Pinpoint the cell where the given text exists, returning its [X, Y] midpoint coordinate. 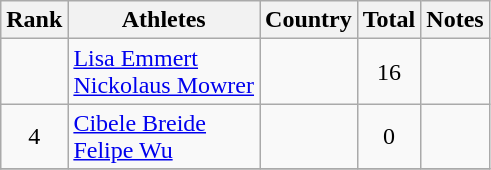
Total [389, 20]
16 [389, 72]
Country [309, 20]
4 [34, 136]
Lisa EmmertNickolaus Mowrer [164, 72]
Rank [34, 20]
Athletes [164, 20]
Cibele BreideFelipe Wu [164, 136]
Notes [455, 20]
0 [389, 136]
